Scan for the cell matching the given text and deliver its [X, Y] coordinate at center. 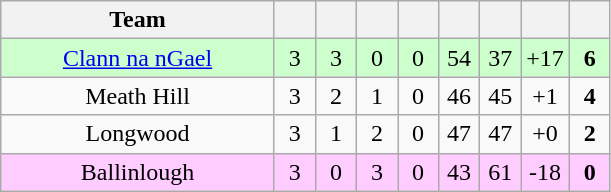
46 [460, 96]
+0 [546, 134]
54 [460, 58]
Meath Hill [138, 96]
61 [500, 172]
+17 [546, 58]
37 [500, 58]
4 [590, 96]
+1 [546, 96]
-18 [546, 172]
Team [138, 20]
6 [590, 58]
45 [500, 96]
Clann na nGael [138, 58]
Ballinlough [138, 172]
Longwood [138, 134]
43 [460, 172]
